Identify which cell holds the provided text, then report its [x, y] central coordinate. 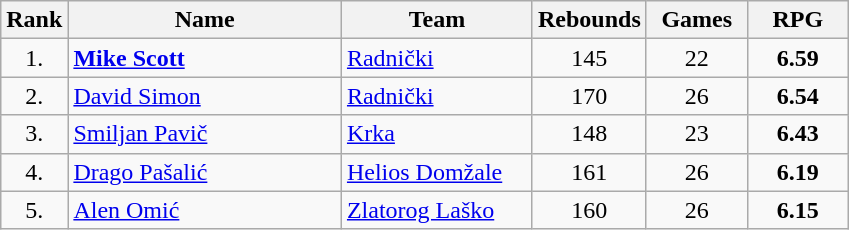
Helios Domžale [436, 172]
145 [589, 58]
Krka [436, 134]
Rank [34, 20]
5. [34, 210]
6.59 [798, 58]
4. [34, 172]
Games [696, 20]
RPG [798, 20]
6.19 [798, 172]
Team [436, 20]
3. [34, 134]
Alen Omić [205, 210]
Smiljan Pavič [205, 134]
Drago Pašalić [205, 172]
Mike Scott [205, 58]
22 [696, 58]
6.43 [798, 134]
Zlatorog Laško [436, 210]
Name [205, 20]
6.15 [798, 210]
2. [34, 96]
6.54 [798, 96]
161 [589, 172]
23 [696, 134]
Rebounds [589, 20]
1. [34, 58]
160 [589, 210]
148 [589, 134]
170 [589, 96]
David Simon [205, 96]
